Identify which cell holds the provided text, then report its [X, Y] central coordinate. 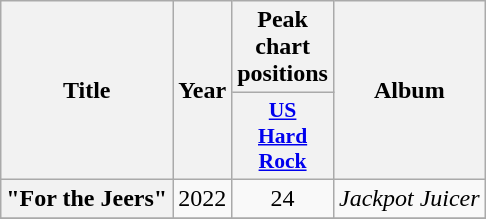
Jackpot Juicer [409, 198]
"For the Jeers" [87, 198]
Title [87, 90]
USHard Rock [283, 136]
Year [202, 90]
Peak chart positions [283, 47]
24 [283, 198]
2022 [202, 198]
Album [409, 90]
